Search for the cell housing the specified text and yield its (x, y) center coordinate. 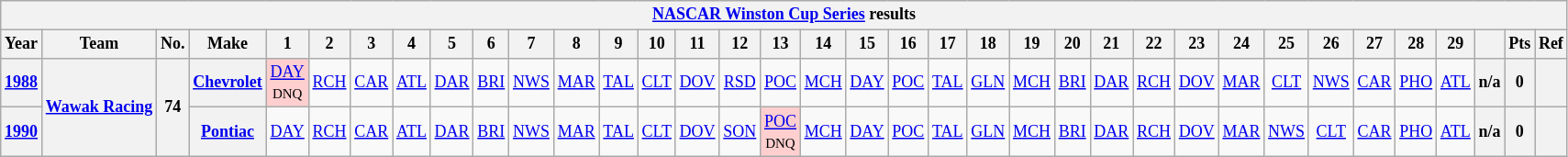
24 (1241, 44)
74 (172, 107)
18 (988, 44)
5 (451, 44)
4 (412, 44)
29 (1456, 44)
20 (1072, 44)
13 (781, 44)
9 (618, 44)
19 (1032, 44)
SON (740, 132)
21 (1112, 44)
RSD (740, 83)
Wawak Racing (99, 107)
16 (908, 44)
Pts (1519, 44)
Team (99, 44)
1 (287, 44)
11 (697, 44)
7 (532, 44)
1990 (22, 132)
26 (1330, 44)
23 (1196, 44)
27 (1374, 44)
Chevrolet (228, 83)
Ref (1551, 44)
1988 (22, 83)
12 (740, 44)
8 (576, 44)
17 (948, 44)
3 (372, 44)
6 (492, 44)
25 (1286, 44)
15 (867, 44)
DAY DNQ (287, 83)
22 (1154, 44)
Pontiac (228, 132)
10 (657, 44)
Year (22, 44)
Make (228, 44)
NASCAR Winston Cup Series results (784, 15)
POCDNQ (781, 132)
2 (329, 44)
No. (172, 44)
28 (1417, 44)
14 (823, 44)
